Pinpoint the cell where the given text exists, returning its (x, y) midpoint coordinate. 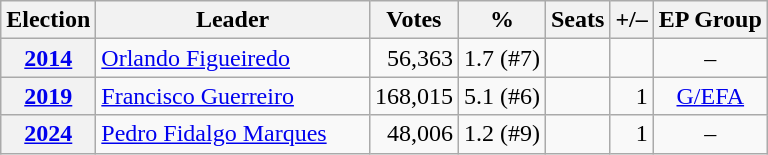
Election (48, 20)
G/EFA (710, 96)
2024 (48, 134)
1.2 (#9) (502, 134)
+/– (632, 20)
2019 (48, 96)
168,015 (414, 96)
2014 (48, 58)
EP Group (710, 20)
Seats (577, 20)
48,006 (414, 134)
Leader (233, 20)
1.7 (#7) (502, 58)
Votes (414, 20)
Pedro Fidalgo Marques (233, 134)
% (502, 20)
Francisco Guerreiro (233, 96)
Orlando Figueiredo (233, 58)
56,363 (414, 58)
5.1 (#6) (502, 96)
